Return the [x, y] coordinate for the center point of the cell that contains the specified text.  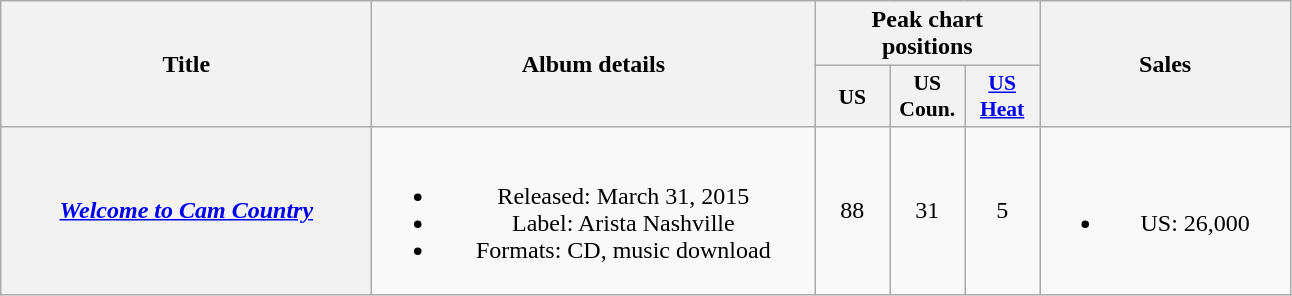
Title [186, 64]
Welcome to Cam Country [186, 210]
US [852, 96]
Sales [1166, 64]
Peak chartpositions [928, 34]
88 [852, 210]
5 [1002, 210]
US: 26,000 [1166, 210]
USCoun. [928, 96]
31 [928, 210]
Released: March 31, 2015Label: Arista NashvilleFormats: CD, music download [594, 210]
USHeat [1002, 96]
Album details [594, 64]
